For the text-containing cell, return its midpoint in (x, y) coordinate format. 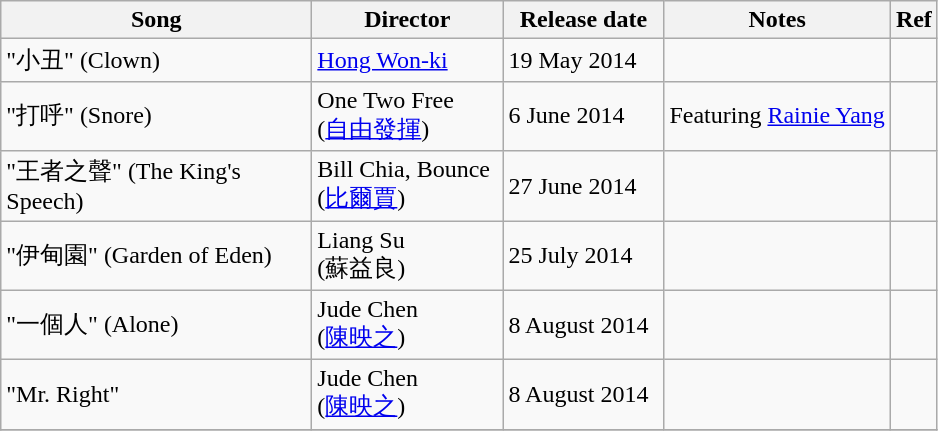
"小丑" (Clown) (156, 60)
Song (156, 20)
Notes (777, 20)
Bill Chia, Bounce(比爾賈) (408, 186)
Liang Su(蘇益良) (408, 255)
6 June 2014 (584, 116)
"王者之聲" (The King's Speech) (156, 186)
"Mr. Right" (156, 395)
"伊甸園" (Garden of Eden) (156, 255)
"一個人" (Alone) (156, 325)
Hong Won-ki (408, 60)
Director (408, 20)
Featuring Rainie Yang (777, 116)
19 May 2014 (584, 60)
25 July 2014 (584, 255)
Ref (914, 20)
"打呼" (Snore) (156, 116)
27 June 2014 (584, 186)
Release date (584, 20)
One Two Free(自由發揮) (408, 116)
